Search for the cell housing the specified text and yield its (X, Y) center coordinate. 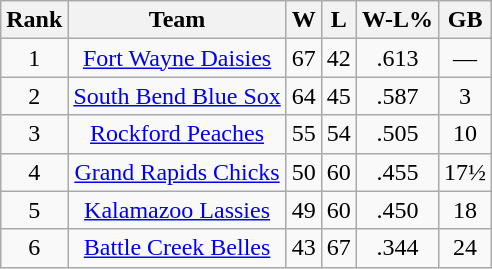
— (466, 58)
42 (338, 58)
South Bend Blue Sox (177, 96)
Rockford Peaches (177, 134)
.450 (397, 210)
Rank (34, 20)
W-L% (397, 20)
Grand Rapids Chicks (177, 172)
64 (304, 96)
4 (34, 172)
.344 (397, 248)
43 (304, 248)
6 (34, 248)
GB (466, 20)
Fort Wayne Daisies (177, 58)
L (338, 20)
.587 (397, 96)
45 (338, 96)
10 (466, 134)
24 (466, 248)
.505 (397, 134)
50 (304, 172)
18 (466, 210)
54 (338, 134)
.455 (397, 172)
.613 (397, 58)
Battle Creek Belles (177, 248)
Team (177, 20)
W (304, 20)
17½ (466, 172)
5 (34, 210)
Kalamazoo Lassies (177, 210)
49 (304, 210)
1 (34, 58)
55 (304, 134)
2 (34, 96)
